Scan for the cell matching the given text and deliver its (X, Y) coordinate at center. 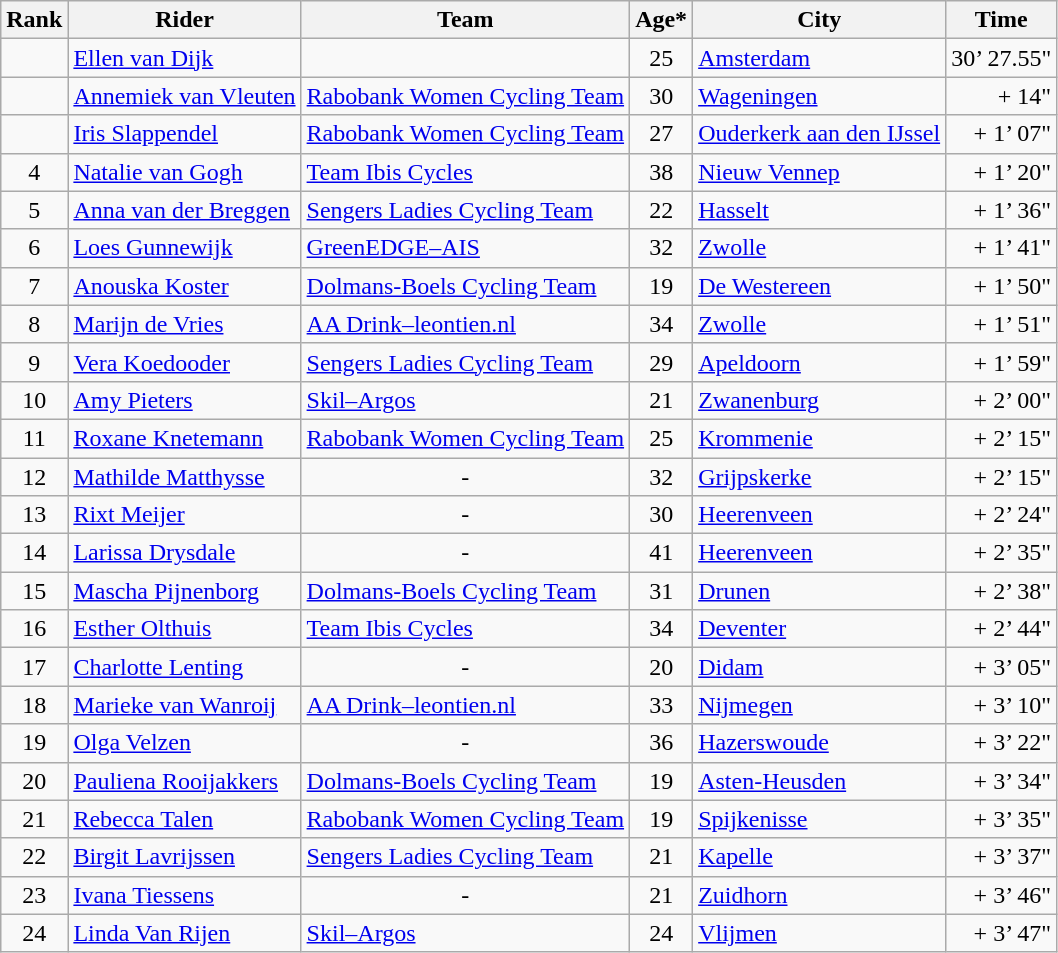
+ 3’ 46" (1002, 895)
38 (662, 172)
City (820, 20)
+ 2’ 44" (1002, 629)
Asten-Heusden (820, 781)
+ 3’ 47" (1002, 933)
Wageningen (820, 96)
+ 1’ 36" (1002, 210)
4 (34, 172)
Iris Slappendel (184, 134)
Apeldoorn (820, 362)
Marijn de Vries (184, 324)
Drunen (820, 591)
Loes Gunnewijk (184, 248)
Mathilde Matthysse (184, 477)
Anna van der Breggen (184, 210)
13 (34, 515)
Olga Velzen (184, 743)
Grijpskerke (820, 477)
Time (1002, 20)
Amsterdam (820, 58)
+ 3’ 37" (1002, 857)
6 (34, 248)
Annemiek van Vleuten (184, 96)
Pauliena Rooijakkers (184, 781)
29 (662, 362)
Nieuw Vennep (820, 172)
Nijmegen (820, 705)
Ouderkerk aan den IJssel (820, 134)
Age* (662, 20)
+ 3’ 35" (1002, 819)
16 (34, 629)
Birgit Lavrijssen (184, 857)
+ 2’ 38" (1002, 591)
9 (34, 362)
Ellen van Dijk (184, 58)
Natalie van Gogh (184, 172)
Rebecca Talen (184, 819)
23 (34, 895)
Ivana Tiessens (184, 895)
Mascha Pijnenborg (184, 591)
+ 1’ 20" (1002, 172)
15 (34, 591)
+ 1’ 41" (1002, 248)
Anouska Koster (184, 286)
Vlijmen (820, 933)
Krommenie (820, 438)
Didam (820, 667)
+ 1’ 07" (1002, 134)
Linda Van Rijen (184, 933)
36 (662, 743)
31 (662, 591)
10 (34, 400)
Zwanenburg (820, 400)
Vera Koedooder (184, 362)
Hazerswoude (820, 743)
+ 3’ 34" (1002, 781)
Kapelle (820, 857)
33 (662, 705)
8 (34, 324)
11 (34, 438)
Roxane Knetemann (184, 438)
+ 1’ 59" (1002, 362)
+ 14" (1002, 96)
5 (34, 210)
Deventer (820, 629)
41 (662, 553)
+ 2’ 24" (1002, 515)
Marieke van Wanroij (184, 705)
GreenEDGE–AIS (466, 248)
7 (34, 286)
17 (34, 667)
+ 2’ 00" (1002, 400)
18 (34, 705)
30’ 27.55" (1002, 58)
Larissa Drysdale (184, 553)
Hasselt (820, 210)
Rank (34, 20)
Rider (184, 20)
14 (34, 553)
+ 3’ 10" (1002, 705)
+ 1’ 51" (1002, 324)
De Westereen (820, 286)
Spijkenisse (820, 819)
Amy Pieters (184, 400)
Esther Olthuis (184, 629)
+ 3’ 05" (1002, 667)
+ 3’ 22" (1002, 743)
27 (662, 134)
+ 2’ 35" (1002, 553)
Zuidhorn (820, 895)
12 (34, 477)
Rixt Meijer (184, 515)
Charlotte Lenting (184, 667)
+ 1’ 50" (1002, 286)
Team (466, 20)
